Locate the cell with the specified text and output its (x, y) center coordinate. 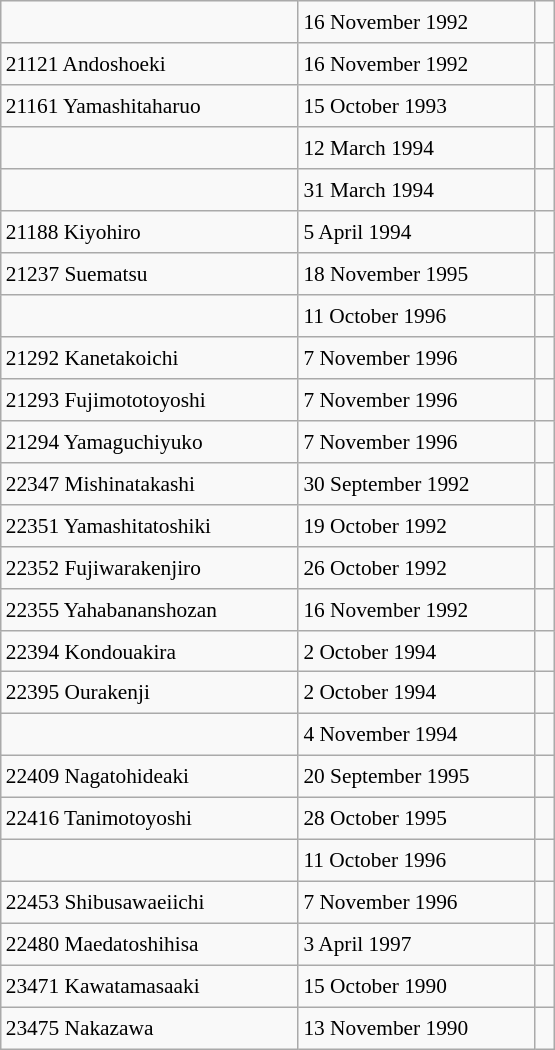
26 October 1992 (416, 567)
21237 Suematsu (150, 274)
19 October 1992 (416, 525)
22416 Tanimotoyoshi (150, 819)
13 November 1990 (416, 1028)
22347 Mishinatakashi (150, 483)
18 November 1995 (416, 274)
22352 Fujiwarakenjiro (150, 567)
31 March 1994 (416, 190)
21121 Andoshoeki (150, 64)
21161 Yamashitaharuo (150, 106)
12 March 1994 (416, 148)
21294 Yamaguchiyuko (150, 441)
28 October 1995 (416, 819)
22453 Shibusawaeiichi (150, 903)
20 September 1995 (416, 777)
5 April 1994 (416, 232)
22355 Yahabananshozan (150, 609)
23471 Kawatamasaaki (150, 986)
21188 Kiyohiro (150, 232)
22480 Maedatoshihisa (150, 945)
22395 Ourakenji (150, 693)
22409 Nagatohideaki (150, 777)
21292 Kanetakoichi (150, 358)
4 November 1994 (416, 735)
23475 Nakazawa (150, 1028)
22394 Kondouakira (150, 651)
15 October 1990 (416, 986)
3 April 1997 (416, 945)
15 October 1993 (416, 106)
21293 Fujimototoyoshi (150, 399)
22351 Yamashitatoshiki (150, 525)
30 September 1992 (416, 483)
